Capture the cell that displays the provided text and extract its [x, y] central coordinate. 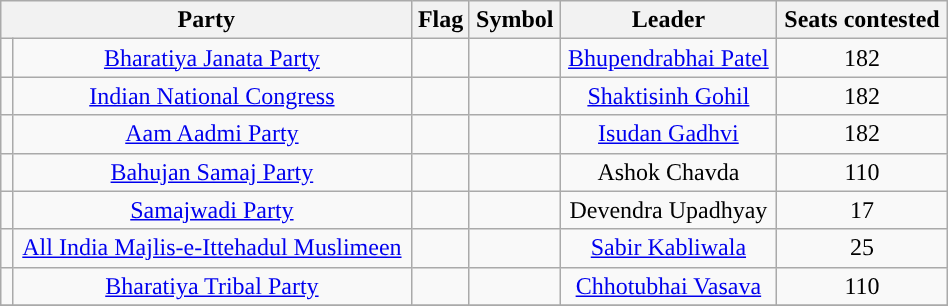
Samajwadi Party [212, 210]
Sabir Kabliwala [668, 248]
Shaktisinh Gohil [668, 96]
Bahujan Samaj Party [212, 172]
Devendra Upadhyay [668, 210]
Party [206, 20]
Aam Aadmi Party [212, 134]
Chhotubhai Vasava [668, 286]
Seats contested [862, 20]
17 [862, 210]
Symbol [514, 20]
25 [862, 248]
Bhupendrabhai Patel [668, 58]
All India Majlis-e-Ittehadul Muslimeen [212, 248]
Isudan Gadhvi [668, 134]
Bharatiya Janata Party [212, 58]
Indian National Congress [212, 96]
Ashok Chavda [668, 172]
Flag [441, 20]
Bharatiya Tribal Party [212, 286]
Leader [668, 20]
